From the cell containing the given text, extract its center point as [x, y] coordinate. 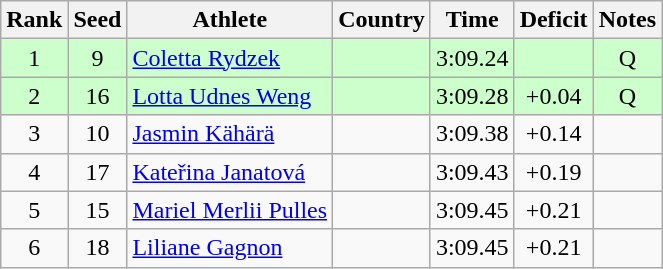
3:09.43 [472, 172]
Rank [34, 20]
Liliane Gagnon [230, 248]
Lotta Udnes Weng [230, 96]
+0.14 [554, 134]
Notes [627, 20]
16 [98, 96]
Deficit [554, 20]
17 [98, 172]
10 [98, 134]
Time [472, 20]
+0.19 [554, 172]
3 [34, 134]
3:09.28 [472, 96]
Athlete [230, 20]
3:09.38 [472, 134]
+0.04 [554, 96]
5 [34, 210]
1 [34, 58]
3:09.24 [472, 58]
18 [98, 248]
9 [98, 58]
4 [34, 172]
Mariel Merlii Pulles [230, 210]
Kateřina Janatová [230, 172]
Coletta Rydzek [230, 58]
6 [34, 248]
Country [382, 20]
15 [98, 210]
2 [34, 96]
Jasmin Kähärä [230, 134]
Seed [98, 20]
